Search for the cell housing the specified text and yield its (X, Y) center coordinate. 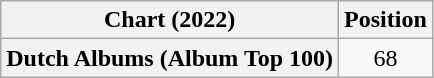
Position (386, 20)
Dutch Albums (Album Top 100) (170, 58)
Chart (2022) (170, 20)
68 (386, 58)
